Locate the cell with the specified text and output its (x, y) center coordinate. 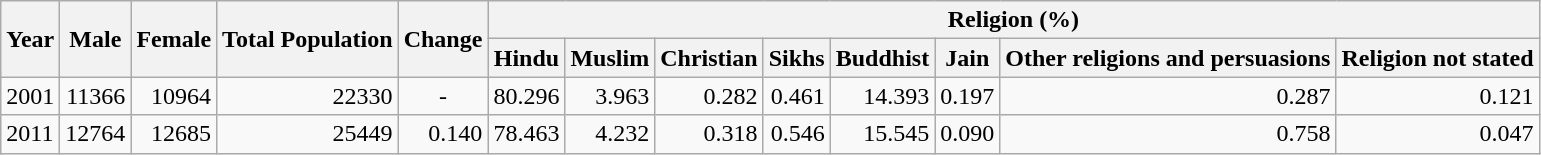
0.090 (968, 134)
0.197 (968, 96)
11366 (96, 96)
- (443, 96)
Year (30, 39)
0.047 (1438, 134)
Buddhist (882, 58)
4.232 (610, 134)
0.461 (796, 96)
12685 (174, 134)
15.545 (882, 134)
Christian (709, 58)
Female (174, 39)
25449 (308, 134)
14.393 (882, 96)
78.463 (526, 134)
0.287 (1168, 96)
Change (443, 39)
Hindu (526, 58)
2001 (30, 96)
Other religions and persuasions (1168, 58)
3.963 (610, 96)
Religion not stated (1438, 58)
12764 (96, 134)
0.318 (709, 134)
0.140 (443, 134)
Male (96, 39)
0.121 (1438, 96)
0.282 (709, 96)
0.546 (796, 134)
22330 (308, 96)
Jain (968, 58)
0.758 (1168, 134)
80.296 (526, 96)
2011 (30, 134)
Total Population (308, 39)
Muslim (610, 58)
Religion (%) (1014, 20)
Sikhs (796, 58)
10964 (174, 96)
